Search for the cell housing the specified text and yield its (x, y) center coordinate. 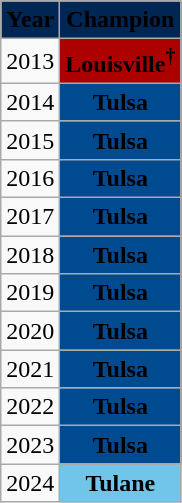
2015 (30, 140)
2013 (30, 62)
2024 (30, 483)
Louisville† (120, 62)
2017 (30, 217)
Champion (120, 20)
2016 (30, 178)
Tulane (120, 483)
2014 (30, 102)
Year (30, 20)
2020 (30, 331)
2022 (30, 407)
2019 (30, 293)
2023 (30, 445)
2021 (30, 369)
2018 (30, 255)
